Output the (X, Y) coordinate of the center of the cell containing the given text.  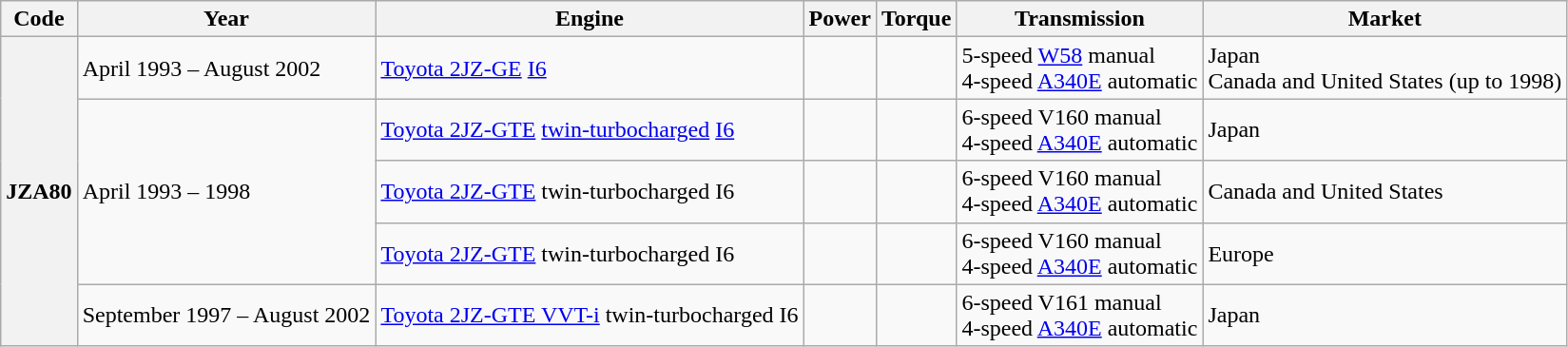
Code (39, 19)
Torque (916, 19)
Europe (1384, 253)
Market (1384, 19)
April 1993 – 1998 (226, 192)
6-speed V161 manual4-speed A340E automatic (1080, 316)
Engine (590, 19)
Power (840, 19)
Canada and United States (1384, 192)
April 1993 – August 2002 (226, 68)
Transmission (1080, 19)
Toyota 2JZ-GE I6 (590, 68)
September 1997 – August 2002 (226, 316)
Toyota 2JZ-GTE VVT-i twin-turbocharged I6 (590, 316)
JZA80 (39, 192)
JapanCanada and United States (up to 1998) (1384, 68)
Year (226, 19)
5-speed W58 manual4-speed A340E automatic (1080, 68)
